Provide the (x, y) coordinate of the cell's center where the given text is located.  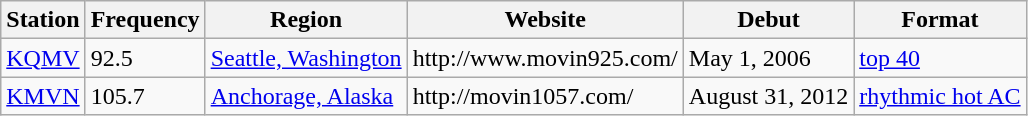
rhythmic hot AC (940, 96)
Debut (768, 20)
http://movin1057.com/ (545, 96)
May 1, 2006 (768, 58)
105.7 (145, 96)
Station (43, 20)
KQMV (43, 58)
Format (940, 20)
Region (306, 20)
KMVN (43, 96)
92.5 (145, 58)
http://www.movin925.com/ (545, 58)
Website (545, 20)
Seattle, Washington (306, 58)
top 40 (940, 58)
August 31, 2012 (768, 96)
Frequency (145, 20)
Anchorage, Alaska (306, 96)
